Output the [X, Y] coordinate of the center of the cell containing the given text.  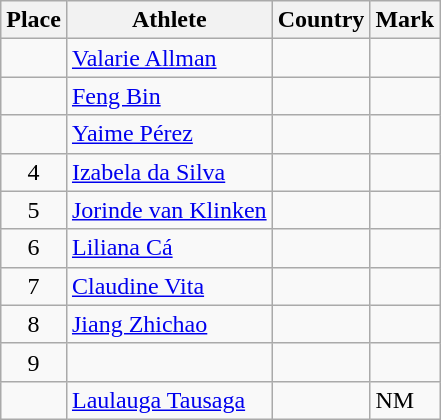
6 [34, 248]
7 [34, 286]
Athlete [169, 20]
8 [34, 324]
Mark [405, 20]
Laulauga Tausaga [169, 400]
4 [34, 172]
Valarie Allman [169, 58]
9 [34, 362]
Jiang Zhichao [169, 324]
Liliana Cá [169, 248]
Izabela da Silva [169, 172]
Feng Bin [169, 96]
5 [34, 210]
Claudine Vita [169, 286]
Place [34, 20]
NM [405, 400]
Country [321, 20]
Yaime Pérez [169, 134]
Jorinde van Klinken [169, 210]
